Determine the [x, y] coordinate at the center of the cell enclosing the given text.  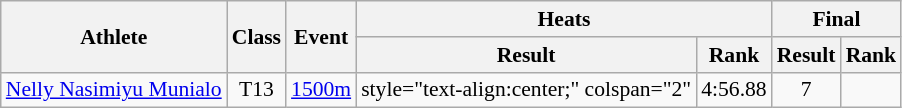
Event [321, 36]
Final [836, 19]
T13 [256, 90]
Class [256, 36]
4:56.88 [734, 90]
Heats [564, 19]
style="text-align:center;" colspan="2" [526, 90]
1500m [321, 90]
Nelly Nasimiyu Munialo [114, 90]
7 [806, 90]
Athlete [114, 36]
